For the text-containing cell, return its midpoint in [X, Y] coordinate format. 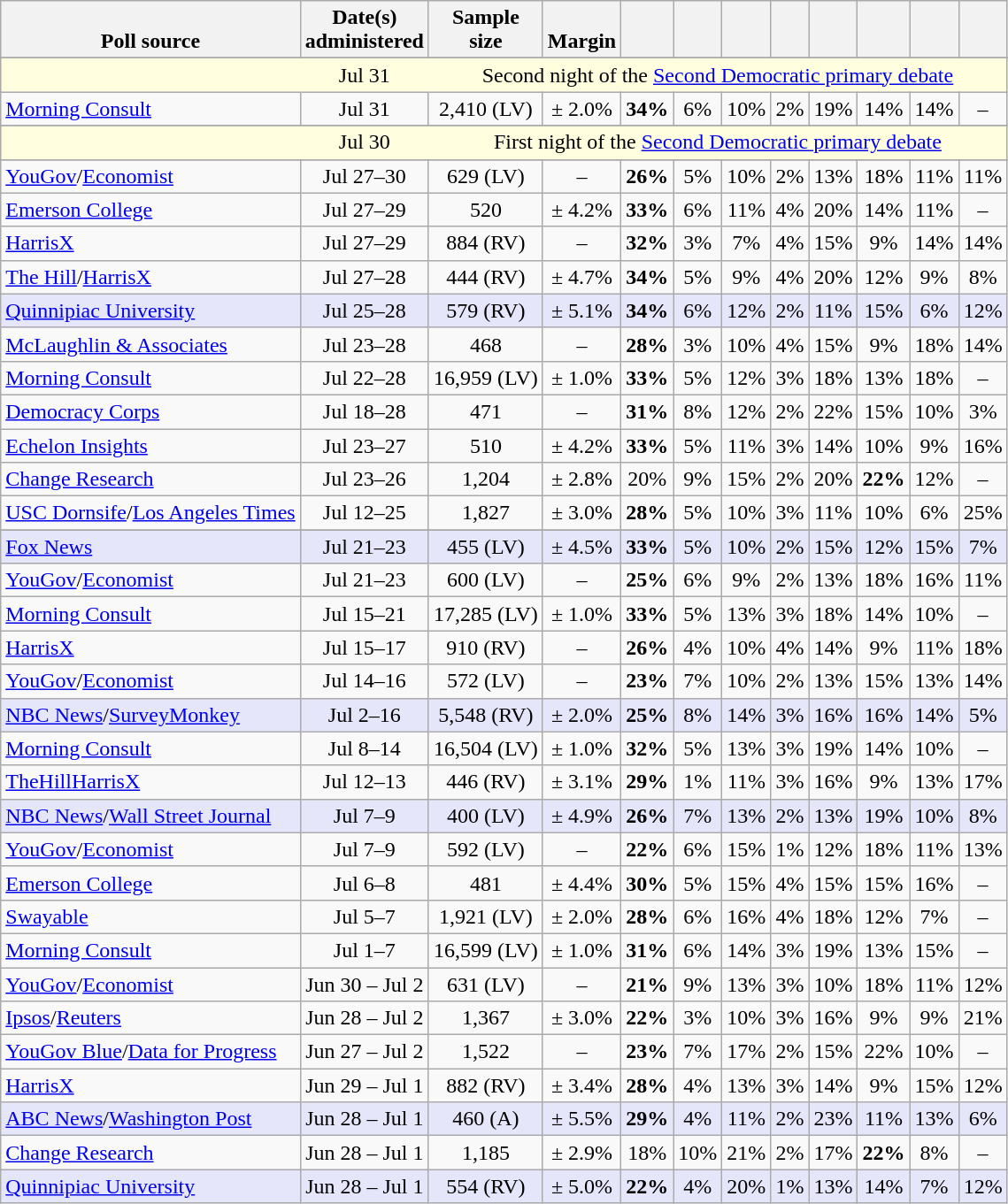
600 (LV) [485, 580]
Jul 25–28 [365, 311]
Jul 12–25 [365, 513]
Democracy Corps [150, 411]
YouGov Blue/Data for Progress [150, 1052]
1,185 [485, 1153]
Jul 27–30 [365, 176]
Poll source [150, 30]
1,204 [485, 479]
455 (LV) [485, 547]
1,921 (LV) [485, 916]
910 (RV) [485, 648]
Jul 22–28 [365, 378]
± 3.4% [581, 1085]
Ipsos/Reuters [150, 1018]
± 4.7% [581, 277]
± 5.5% [581, 1119]
Jul 23–28 [365, 344]
554 (RV) [485, 1186]
579 (RV) [485, 311]
Echelon Insights [150, 445]
± 5.1% [581, 311]
Jul 2–16 [365, 715]
The Hill/HarrisX [150, 277]
Jul 15–17 [365, 648]
Jun 30 – Jul 2 [365, 985]
400 (LV) [485, 816]
460 (A) [485, 1119]
446 (RV) [485, 782]
Jun 29 – Jul 1 [365, 1085]
Jul 14–16 [365, 681]
Jun 27 – Jul 2 [365, 1052]
Fox News [150, 547]
510 [485, 445]
Jul 18–28 [365, 411]
Margin [581, 30]
444 (RV) [485, 277]
Second night of the Second Democratic primary debate [718, 75]
± 4.9% [581, 816]
± 4.4% [581, 883]
± 5.0% [581, 1186]
468 [485, 344]
572 (LV) [485, 681]
1,522 [485, 1052]
First night of the Second Democratic primary debate [718, 142]
± 2.8% [581, 479]
481 [485, 883]
17,285 (LV) [485, 614]
629 (LV) [485, 176]
± 3.1% [581, 782]
16,504 (LV) [485, 748]
Jul 23–27 [365, 445]
2,410 (LV) [485, 109]
16,959 (LV) [485, 378]
5,548 (RV) [485, 715]
1,827 [485, 513]
Jul 12–13 [365, 782]
± 4.5% [581, 547]
Jul 27–28 [365, 277]
Swayable [150, 916]
Jul 1–7 [365, 950]
Samplesize [485, 30]
30% [648, 883]
Jul 6–8 [365, 883]
McLaughlin & Associates [150, 344]
520 [485, 210]
592 (LV) [485, 849]
ABC News/Washington Post [150, 1119]
471 [485, 411]
NBC News/Wall Street Journal [150, 816]
± 2.9% [581, 1153]
884 (RV) [485, 243]
Jul 15–21 [365, 614]
1,367 [485, 1018]
Jul 8–14 [365, 748]
TheHillHarrisX [150, 782]
Jun 28 – Jul 2 [365, 1018]
Jul 30 [365, 142]
Jul 5–7 [365, 916]
16,599 (LV) [485, 950]
882 (RV) [485, 1085]
USC Dornsife/Los Angeles Times [150, 513]
Date(s)administered [365, 30]
631 (LV) [485, 985]
NBC News/SurveyMonkey [150, 715]
Jul 23–26 [365, 479]
